Extract the (x, y) coordinate from the center of the cell holding the provided text.  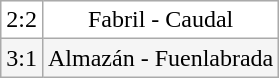
Fabril - Caudal (160, 20)
3:1 (22, 58)
Almazán - Fuenlabrada (160, 58)
2:2 (22, 20)
